Return the [X, Y] coordinate for the center point of the cell that contains the specified text.  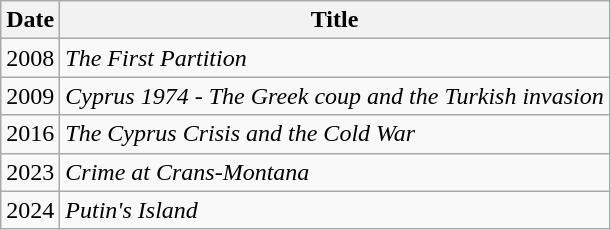
2024 [30, 210]
Putin's Island [334, 210]
The Cyprus Crisis and the Cold War [334, 134]
2009 [30, 96]
Title [334, 20]
Crime at Crans-Montana [334, 172]
The First Partition [334, 58]
Cyprus 1974 - The Greek coup and the Turkish invasion [334, 96]
Date [30, 20]
2016 [30, 134]
2023 [30, 172]
2008 [30, 58]
